Output the [X, Y] coordinate of the center of the cell containing the given text.  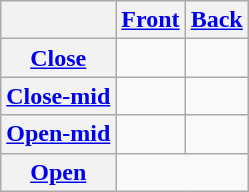
Open-mid [58, 134]
Close-mid [58, 96]
Front [150, 20]
Close [58, 58]
Open [58, 172]
Back [216, 20]
